Capture the cell that displays the provided text and extract its [X, Y] central coordinate. 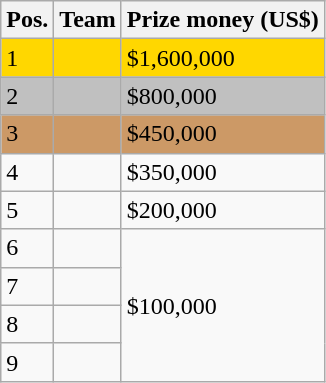
4 [28, 172]
5 [28, 210]
$100,000 [222, 305]
$800,000 [222, 96]
Team [88, 20]
$350,000 [222, 172]
7 [28, 286]
$200,000 [222, 210]
Prize money (US$) [222, 20]
6 [28, 248]
Pos. [28, 20]
$1,600,000 [222, 58]
9 [28, 362]
$450,000 [222, 134]
3 [28, 134]
1 [28, 58]
2 [28, 96]
8 [28, 324]
